Extract the (X, Y) coordinate from the center of the cell holding the provided text.  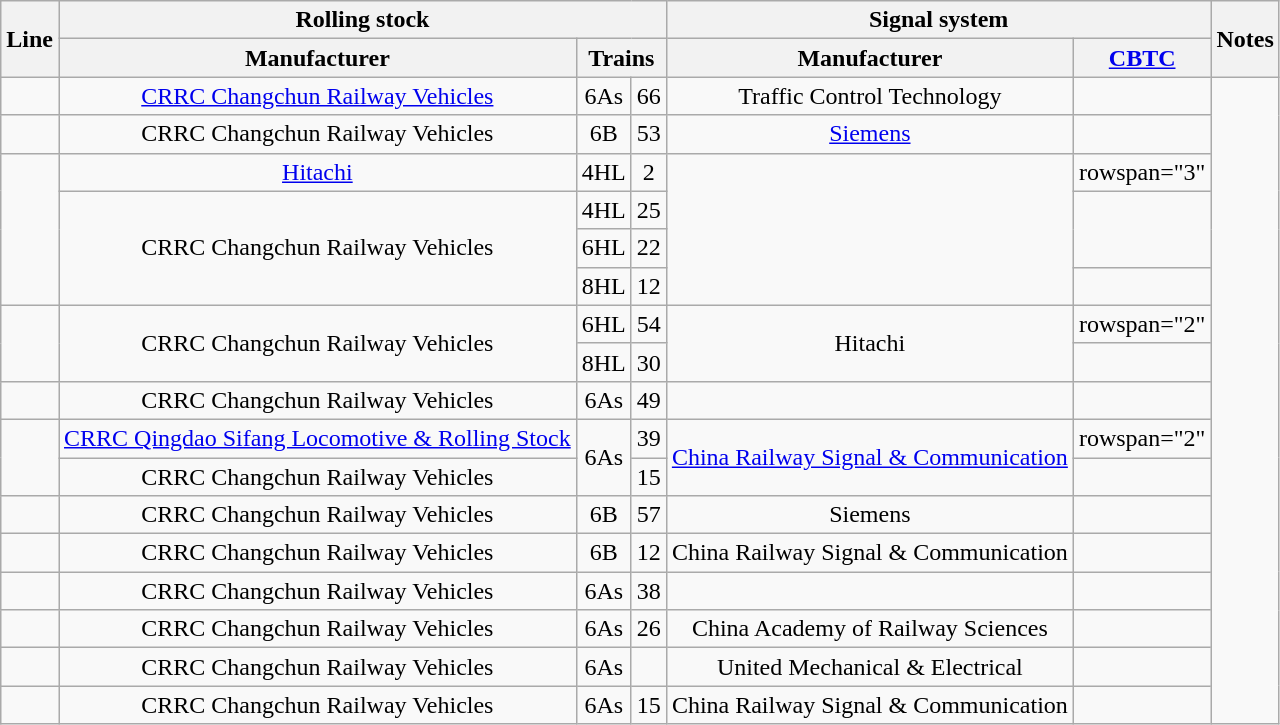
Line (30, 39)
2 (648, 172)
57 (648, 515)
26 (648, 629)
39 (648, 438)
54 (648, 324)
66 (648, 96)
Trains (621, 58)
25 (648, 210)
53 (648, 134)
China Academy of Railway Sciences (870, 629)
Signal system (938, 20)
Rolling stock (362, 20)
Notes (1245, 39)
49 (648, 400)
38 (648, 591)
rowspan="3" (1142, 172)
Traffic Control Technology (870, 96)
22 (648, 248)
CRRC Qingdao Sifang Locomotive & Rolling Stock (317, 438)
30 (648, 362)
CBTC (1142, 58)
United Mechanical & Electrical (870, 667)
